Scan for the cell matching the given text and deliver its [X, Y] coordinate at center. 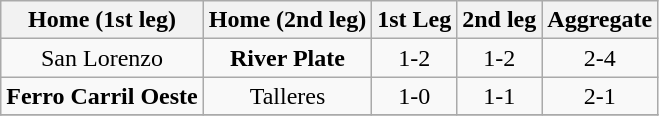
River Plate [287, 58]
1st Leg [414, 20]
Talleres [287, 96]
Home (2nd leg) [287, 20]
Ferro Carril Oeste [102, 96]
Home (1st leg) [102, 20]
San Lorenzo [102, 58]
2-1 [600, 96]
2-4 [600, 58]
2nd leg [500, 20]
Aggregate [600, 20]
1-1 [500, 96]
1-0 [414, 96]
